Find where the given text appears and provide that cell's center as [X, Y] coordinate. 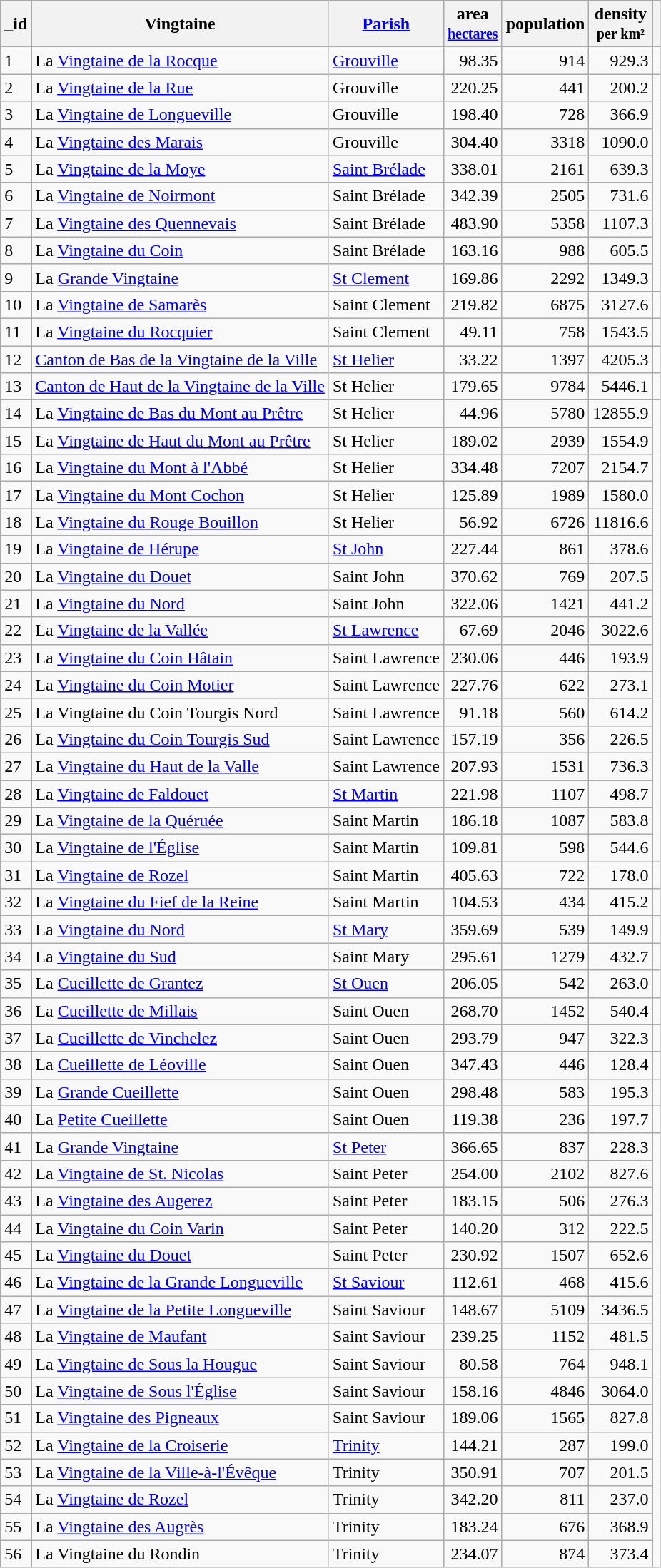
195.3 [621, 1092]
731.6 [621, 196]
7207 [545, 468]
3064.0 [621, 1391]
33 [16, 930]
La Vingtaine des Augrès [180, 1527]
276.3 [621, 1201]
56 [16, 1554]
295.61 [473, 957]
359.69 [473, 930]
12 [16, 359]
219.82 [473, 305]
26 [16, 739]
_id [16, 24]
La Vingtaine de Maufant [180, 1337]
33.22 [473, 359]
222.5 [621, 1228]
67.69 [473, 631]
1397 [545, 359]
583 [545, 1092]
4205.3 [621, 359]
707 [545, 1472]
La Vingtaine de la Quéruée [180, 821]
837 [545, 1146]
La Vingtaine de la Vallée [180, 631]
43 [16, 1201]
56.92 [473, 522]
230.92 [473, 1256]
3318 [545, 142]
55 [16, 1527]
St Peter [385, 1146]
41 [16, 1146]
9 [16, 278]
La Vingtaine de la Petite Longueville [180, 1310]
639.3 [621, 169]
1421 [545, 604]
22 [16, 631]
Canton de Haut de la Vingtaine de la Ville [180, 387]
415.2 [621, 902]
178.0 [621, 875]
183.15 [473, 1201]
366.65 [473, 1146]
614.2 [621, 712]
9784 [545, 387]
5 [16, 169]
2102 [545, 1174]
2161 [545, 169]
25 [16, 712]
207.5 [621, 576]
La Cueillette de Léoville [180, 1065]
236 [545, 1119]
46 [16, 1283]
125.89 [473, 495]
49.11 [473, 332]
Parish [385, 24]
483.90 [473, 223]
2 [16, 88]
35 [16, 984]
6875 [545, 305]
La Vingtaine du Rondin [180, 1554]
140.20 [473, 1228]
1565 [545, 1418]
2505 [545, 196]
312 [545, 1228]
La Vingtaine de Sous la Hougue [180, 1364]
La Vingtaine du Mont Cochon [180, 495]
1107 [545, 794]
La Vingtaine de la Rue [180, 88]
La Vingtaine de la Moye [180, 169]
49 [16, 1364]
La Vingtaine du Rouge Bouillon [180, 522]
207.93 [473, 766]
304.40 [473, 142]
St Saviour [385, 1283]
200.2 [621, 88]
539 [545, 930]
334.48 [473, 468]
226.5 [621, 739]
350.91 [473, 1472]
914 [545, 61]
La Vingtaine du Coin Tourgis Sud [180, 739]
densityper km² [621, 24]
338.01 [473, 169]
La Vingtaine du Mont à l'Abbé [180, 468]
197.7 [621, 1119]
239.25 [473, 1337]
45 [16, 1256]
16 [16, 468]
1531 [545, 766]
1349.3 [621, 278]
198.40 [473, 115]
929.3 [621, 61]
128.4 [621, 1065]
19 [16, 549]
32 [16, 902]
1107.3 [621, 223]
230.06 [473, 658]
La Vingtaine de Hérupe [180, 549]
13 [16, 387]
5780 [545, 414]
183.24 [473, 1527]
La Vingtaine du Coin Varin [180, 1228]
50 [16, 1391]
947 [545, 1038]
population [545, 24]
322.06 [473, 604]
227.76 [473, 685]
861 [545, 549]
La Vingtaine du Fief de la Reine [180, 902]
189.06 [473, 1418]
736.3 [621, 766]
221.98 [473, 794]
23 [16, 658]
237.0 [621, 1500]
2046 [545, 631]
6726 [545, 522]
1087 [545, 821]
583.8 [621, 821]
769 [545, 576]
199.0 [621, 1445]
220.25 [473, 88]
1279 [545, 957]
La Vingtaine du Sud [180, 957]
189.02 [473, 441]
La Grande Cueillette [180, 1092]
206.05 [473, 984]
201.5 [621, 1472]
1152 [545, 1337]
605.5 [621, 250]
676 [545, 1527]
La Vingtaine du Coin [180, 250]
2154.7 [621, 468]
415.6 [621, 1283]
20 [16, 576]
378.6 [621, 549]
30 [16, 848]
234.07 [473, 1554]
544.6 [621, 848]
La Vingtaine du Rocquier [180, 332]
La Cueillette de Vinchelez [180, 1038]
186.18 [473, 821]
1452 [545, 1011]
322.3 [621, 1038]
179.65 [473, 387]
La Vingtaine de Samarès [180, 305]
St Ouen [385, 984]
52 [16, 1445]
36 [16, 1011]
11816.6 [621, 522]
18 [16, 522]
98.35 [473, 61]
1989 [545, 495]
948.1 [621, 1364]
2292 [545, 278]
193.9 [621, 658]
622 [545, 685]
827.8 [621, 1418]
506 [545, 1201]
7 [16, 223]
39 [16, 1092]
163.16 [473, 250]
La Vingtaine des Pigneaux [180, 1418]
827.6 [621, 1174]
874 [545, 1554]
298.48 [473, 1092]
3022.6 [621, 631]
Saint Mary [385, 957]
La Vingtaine de la Rocque [180, 61]
53 [16, 1472]
38 [16, 1065]
405.63 [473, 875]
4846 [545, 1391]
6 [16, 196]
764 [545, 1364]
542 [545, 984]
149.9 [621, 930]
144.21 [473, 1445]
40 [16, 1119]
12855.9 [621, 414]
2939 [545, 441]
722 [545, 875]
254.00 [473, 1174]
373.4 [621, 1554]
Canton de Bas de la Vingtaine de la Ville [180, 359]
1507 [545, 1256]
14 [16, 414]
La Vingtaine de Longueville [180, 115]
5358 [545, 223]
157.19 [473, 739]
366.9 [621, 115]
29 [16, 821]
80.58 [473, 1364]
51 [16, 1418]
109.81 [473, 848]
228.3 [621, 1146]
La Vingtaine de Haut du Mont au Prêtre [180, 441]
1580.0 [621, 495]
432.7 [621, 957]
728 [545, 115]
La Vingtaine de Bas du Mont au Prêtre [180, 414]
La Vingtaine du Coin Motier [180, 685]
La Vingtaine de la Ville-à-l'Évêque [180, 1472]
758 [545, 332]
598 [545, 848]
La Vingtaine des Marais [180, 142]
3436.5 [621, 1310]
areahectares [473, 24]
St Mary [385, 930]
5109 [545, 1310]
468 [545, 1283]
227.44 [473, 549]
652.6 [621, 1256]
La Vingtaine de St. Nicolas [180, 1174]
273.1 [621, 685]
10 [16, 305]
La Vingtaine de l'Église [180, 848]
La Vingtaine des Augerez [180, 1201]
31 [16, 875]
368.9 [621, 1527]
5446.1 [621, 387]
44.96 [473, 414]
119.38 [473, 1119]
28 [16, 794]
15 [16, 441]
481.5 [621, 1337]
37 [16, 1038]
91.18 [473, 712]
1 [16, 61]
St John [385, 549]
3127.6 [621, 305]
11 [16, 332]
342.20 [473, 1500]
La Cueillette de Millais [180, 1011]
356 [545, 739]
1554.9 [621, 441]
La Vingtaine du Coin Tourgis Nord [180, 712]
347.43 [473, 1065]
St Lawrence [385, 631]
42 [16, 1174]
434 [545, 902]
540.4 [621, 1011]
21 [16, 604]
370.62 [473, 576]
263.0 [621, 984]
La Vingtaine de Noirmont [180, 196]
La Cueillette de Grantez [180, 984]
811 [545, 1500]
48 [16, 1337]
342.39 [473, 196]
La Petite Cueillette [180, 1119]
8 [16, 250]
441 [545, 88]
La Vingtaine de la Croiserie [180, 1445]
988 [545, 250]
1090.0 [621, 142]
St Clement [385, 278]
498.7 [621, 794]
293.79 [473, 1038]
3 [16, 115]
34 [16, 957]
169.86 [473, 278]
112.61 [473, 1283]
La Vingtaine des Quennevais [180, 223]
47 [16, 1310]
1543.5 [621, 332]
104.53 [473, 902]
La Vingtaine du Haut de la Valle [180, 766]
Vingtaine [180, 24]
24 [16, 685]
287 [545, 1445]
441.2 [621, 604]
268.70 [473, 1011]
27 [16, 766]
17 [16, 495]
4 [16, 142]
560 [545, 712]
La Vingtaine de la Grande Longueville [180, 1283]
La Vingtaine du Coin Hâtain [180, 658]
La Vingtaine de Faldouet [180, 794]
54 [16, 1500]
44 [16, 1228]
158.16 [473, 1391]
La Vingtaine de Sous l'Église [180, 1391]
St Martin [385, 794]
148.67 [473, 1310]
